Search for the cell housing the specified text and yield its [x, y] center coordinate. 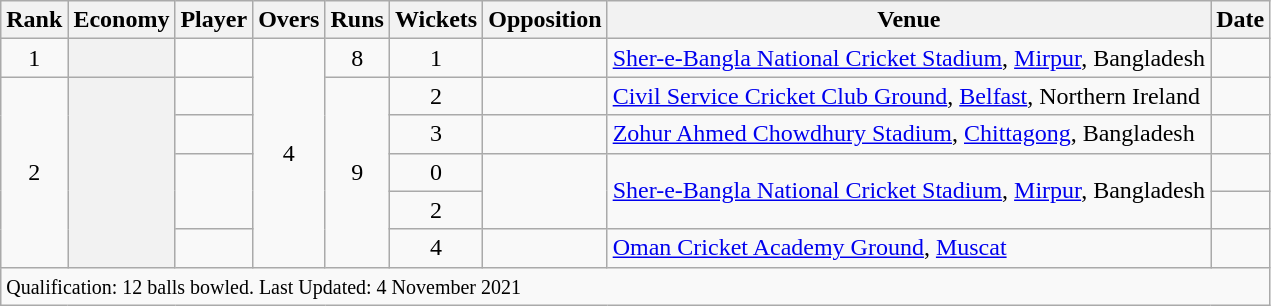
Date [1240, 20]
0 [436, 172]
Runs [357, 20]
Qualification: 12 balls bowled. Last Updated: 4 November 2021 [636, 286]
Wickets [436, 20]
Opposition [545, 20]
Overs [289, 20]
Oman Cricket Academy Ground, Muscat [908, 248]
9 [357, 172]
8 [357, 58]
Zohur Ahmed Chowdhury Stadium, Chittagong, Bangladesh [908, 134]
Civil Service Cricket Club Ground, Belfast, Northern Ireland [908, 96]
Venue [908, 20]
Rank [34, 20]
Player [214, 20]
3 [436, 134]
Economy [122, 20]
